Output the (x, y) coordinate of the center of the cell containing the given text.  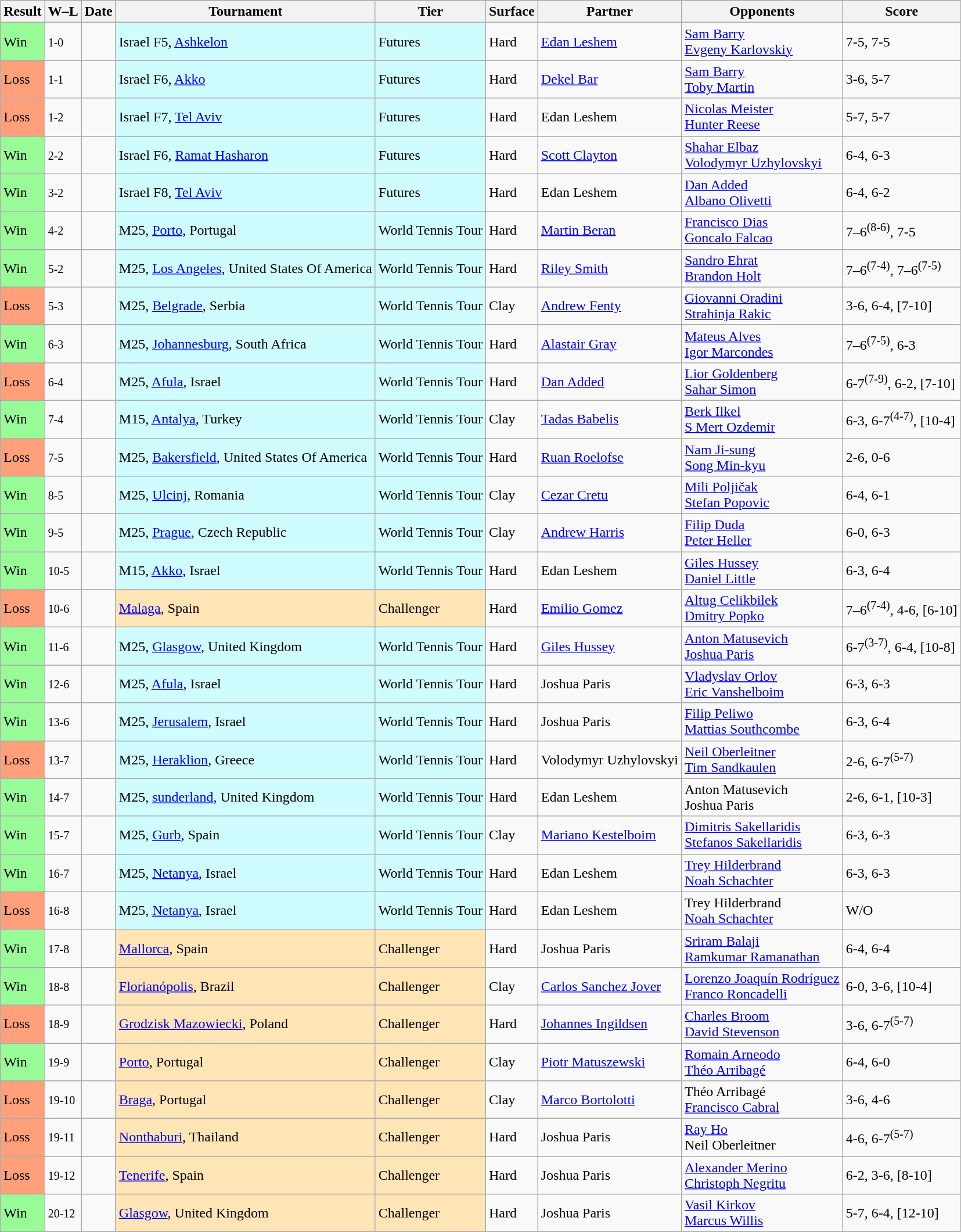
W–L (63, 12)
Dimitris Sakellaridis Stefanos Sakellaridis (762, 835)
11-6 (63, 646)
6-0, 3-6, [10-4] (901, 986)
Martin Beran (610, 230)
Romain Arneodo Théo Arribagé (762, 1062)
M25, Gurb, Spain (245, 835)
Emilio Gomez (610, 609)
Israel F8, Tel Aviv (245, 193)
4-2 (63, 230)
1-0 (63, 42)
19-12 (63, 1176)
18-8 (63, 986)
9-5 (63, 533)
Lorenzo Joaquín Rodríguez Franco Roncadelli (762, 986)
Score (901, 12)
M25, Bakersfield, United States Of America (245, 457)
6-3 (63, 344)
M15, Akko, Israel (245, 570)
6-4, 6-0 (901, 1062)
Berk Ilkel S Mert Ozdemir (762, 419)
M25, Belgrade, Serbia (245, 306)
Lior Goldenberg Sahar Simon (762, 381)
Shahar Elbaz Volodymyr Uzhylovskyi (762, 155)
Israel F5, Ashkelon (245, 42)
Johannes Ingildsen (610, 1023)
Israel F7, Tel Aviv (245, 117)
18-9 (63, 1023)
M25, Prague, Czech Republic (245, 533)
Mariano Kestelboim (610, 835)
Giles Hussey Daniel Little (762, 570)
Filip Peliwo Mattias Southcombe (762, 721)
Carlos Sanchez Jover (610, 986)
7-4 (63, 419)
Grodzisk Mazowiecki, Poland (245, 1023)
17-8 (63, 948)
Nicolas Meister Hunter Reese (762, 117)
10-6 (63, 609)
7–6(7-4), 7–6(7-5) (901, 268)
Florianópolis, Brazil (245, 986)
6-4, 6-4 (901, 948)
6-2, 3-6, [8-10] (901, 1176)
M25, Johannesburg, South Africa (245, 344)
7–6(8-6), 7-5 (901, 230)
Porto, Portugal (245, 1062)
2-6, 0-6 (901, 457)
1-2 (63, 117)
M25, Jerusalem, Israel (245, 721)
15-7 (63, 835)
Altug Celikbilek Dmitry Popko (762, 609)
Tadas Babelis (610, 419)
6-4, 6-3 (901, 155)
6-3, 6-7(4-7), [10-4] (901, 419)
5-7, 6-4, [12-10] (901, 1213)
M25, sunderland, United Kingdom (245, 797)
3-6, 4-6 (901, 1100)
8-5 (63, 495)
M25, Heraklion, Greece (245, 760)
3-6, 6-4, [7-10] (901, 306)
Riley Smith (610, 268)
16-7 (63, 872)
10-5 (63, 570)
Sam Barry Toby Martin (762, 79)
Marco Bortolotti (610, 1100)
Cezar Cretu (610, 495)
Piotr Matuszewski (610, 1062)
2-6, 6-7(5-7) (901, 760)
Vladyslav Orlov Eric Vanshelboim (762, 684)
19-10 (63, 1100)
6-4, 6-2 (901, 193)
Glasgow, United Kingdom (245, 1213)
3-6, 5-7 (901, 79)
Israel F6, Akko (245, 79)
Tier (430, 12)
Ray Ho Neil Oberleitner (762, 1137)
Tenerife, Spain (245, 1176)
6-4, 6-1 (901, 495)
Volodymyr Uzhylovskyi (610, 760)
Neil Oberleitner Tim Sandkaulen (762, 760)
Date (99, 12)
20-12 (63, 1213)
Mili Poljičak Stefan Popovic (762, 495)
6-4 (63, 381)
M15, Antalya, Turkey (245, 419)
Dan Added Albano Olivetti (762, 193)
5-2 (63, 268)
M25, Los Angeles, United States Of America (245, 268)
Opponents (762, 12)
Mallorca, Spain (245, 948)
1-1 (63, 79)
Sandro Ehrat Brandon Holt (762, 268)
Andrew Harris (610, 533)
4-6, 6-7(5-7) (901, 1137)
13-6 (63, 721)
14-7 (63, 797)
5-7, 5-7 (901, 117)
5-3 (63, 306)
3-2 (63, 193)
3-6, 6-7(5-7) (901, 1023)
2-2 (63, 155)
Mateus Alves Igor Marcondes (762, 344)
Giles Hussey (610, 646)
19-9 (63, 1062)
Surface (512, 12)
M25, Glasgow, United Kingdom (245, 646)
W/O (901, 911)
7-5, 7-5 (901, 42)
Partner (610, 12)
Israel F6, Ramat Hasharon (245, 155)
Francisco Dias Goncalo Falcao (762, 230)
Alastair Gray (610, 344)
Giovanni Oradini Strahinja Rakic (762, 306)
6-0, 6-3 (901, 533)
Dan Added (610, 381)
2-6, 6-1, [10-3] (901, 797)
Filip Duda Peter Heller (762, 533)
19-11 (63, 1137)
Nonthaburi, Thailand (245, 1137)
Théo Arribagé Francisco Cabral (762, 1100)
Braga, Portugal (245, 1100)
Scott Clayton (610, 155)
12-6 (63, 684)
Vasil Kirkov Marcus Willis (762, 1213)
M25, Ulcinj, Romania (245, 495)
Nam Ji-sung Song Min-kyu (762, 457)
Charles Broom David Stevenson (762, 1023)
6-7(3-7), 6-4, [10-8] (901, 646)
13-7 (63, 760)
Result (23, 12)
7–6(7-5), 6-3 (901, 344)
Sriram Balaji Ramkumar Ramanathan (762, 948)
16-8 (63, 911)
7-5 (63, 457)
Sam Barry Evgeny Karlovskiy (762, 42)
Malaga, Spain (245, 609)
Alexander Merino Christoph Negritu (762, 1176)
Ruan Roelofse (610, 457)
Dekel Bar (610, 79)
Andrew Fenty (610, 306)
6-7(7-9), 6-2, [7-10] (901, 381)
M25, Porto, Portugal (245, 230)
7–6(7-4), 4-6, [6-10] (901, 609)
Tournament (245, 12)
